Provide the [x, y] coordinate of the cell's center where the given text is located.  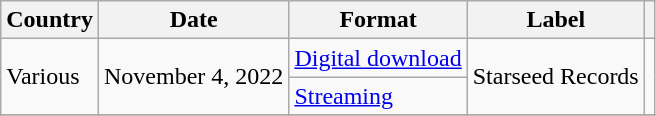
Label [556, 20]
Date [193, 20]
Streaming [378, 96]
Country [50, 20]
Digital download [378, 58]
Starseed Records [556, 77]
Various [50, 77]
November 4, 2022 [193, 77]
Format [378, 20]
